Return [X, Y] of the center of cell containing provided text 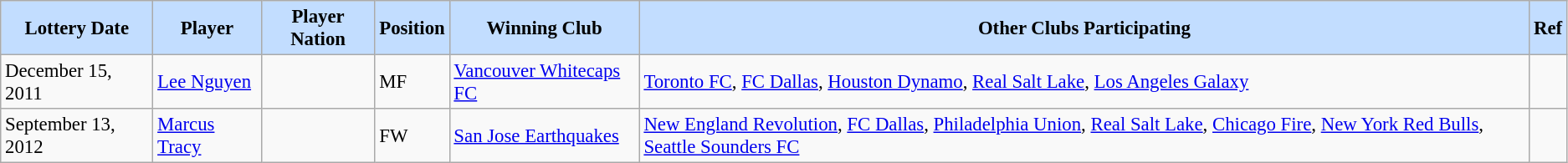
FW [412, 135]
Vancouver Whitecaps FC [544, 82]
Marcus Tracy [208, 135]
Ref [1548, 28]
December 15, 2011 [77, 82]
Other Clubs Participating [1084, 28]
Position [412, 28]
San Jose Earthquakes [544, 135]
Player Nation [318, 28]
Winning Club [544, 28]
Toronto FC, FC Dallas, Houston Dynamo, Real Salt Lake, Los Angeles Galaxy [1084, 82]
Lee Nguyen [208, 82]
September 13, 2012 [77, 135]
Player [208, 28]
New England Revolution, FC Dallas, Philadelphia Union, Real Salt Lake, Chicago Fire, New York Red Bulls, Seattle Sounders FC [1084, 135]
MF [412, 82]
Lottery Date [77, 28]
